Locate the cell with the specified text and output its [X, Y] center coordinate. 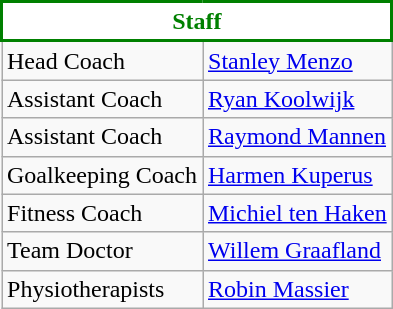
Head Coach [102, 60]
Fitness Coach [102, 213]
Robin Massier [297, 289]
Team Doctor [102, 251]
Stanley Menzo [297, 60]
Physiotherapists [102, 289]
Willem Graafland [297, 251]
Michiel ten Haken [297, 213]
Raymond Mannen [297, 137]
Staff [198, 22]
Harmen Kuperus [297, 175]
Ryan Koolwijk [297, 99]
Goalkeeping Coach [102, 175]
